Output the (X, Y) coordinate of the center of the cell containing the given text.  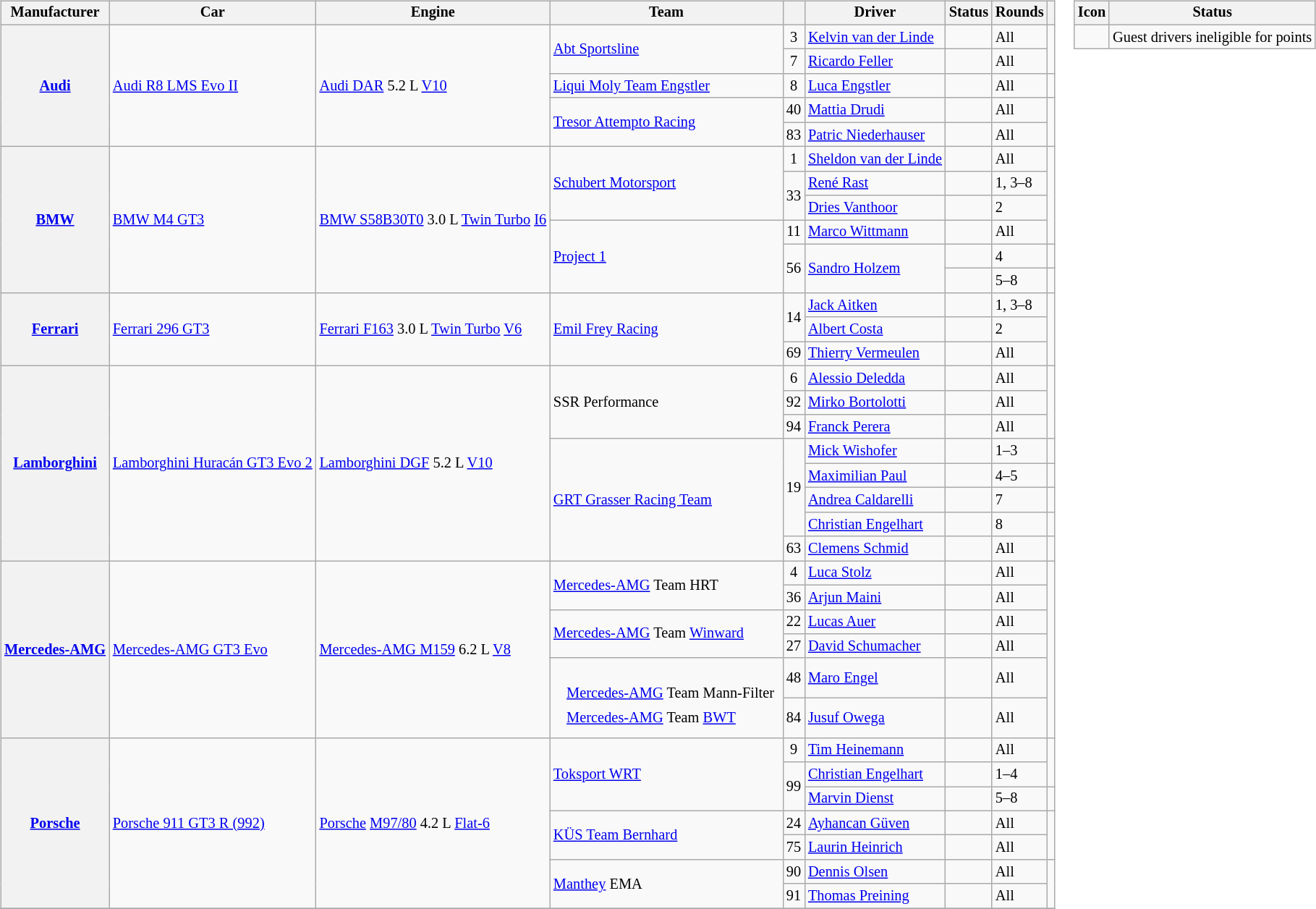
Maximilian Paul (875, 475)
84 (794, 718)
Franck Perera (875, 427)
40 (794, 110)
1 (794, 159)
Thomas Preining (875, 896)
75 (794, 847)
Liqui Moly Team Engstler (666, 86)
Sheldon van der Linde (875, 159)
Project 1 (666, 256)
Porsche M97/80 4.2 L Flat-6 (433, 823)
Thierry Vermeulen (875, 354)
9 (794, 750)
Mick Wishofer (875, 451)
BMW M4 GT3 (213, 220)
Jusuf Owega (875, 718)
Mercedes-AMG GT3 Evo (213, 650)
Team (666, 13)
Arjun Maini (875, 597)
Manufacturer (55, 13)
René Rast (875, 183)
Toksport WRT (666, 774)
Sandro Holzem (875, 268)
4–5 (1020, 475)
3 (794, 37)
Patric Niederhauser (875, 135)
Jack Aitken (875, 305)
24 (794, 823)
Driver (875, 13)
Mattia Drudi (875, 110)
Marvin Dienst (875, 799)
Ricardo Feller (875, 62)
Tresor Attempto Racing (666, 122)
Alessio Deledda (875, 378)
69 (794, 354)
Mercedes-AMG Team BWT (670, 718)
90 (794, 872)
1–3 (1020, 451)
Albert Costa (875, 329)
BMW S58B30T0 3.0 L Twin Turbo I6 (433, 220)
99 (794, 786)
Clemens Schmid (875, 549)
83 (794, 135)
Mercedes-AMG Team HRT (666, 585)
KÜS Team Bernhard (666, 835)
Lamborghini (55, 463)
Emil Frey Racing (666, 330)
BMW (55, 220)
Audi R8 LMS Evo II (213, 85)
Mirko Bortolotti (875, 402)
Mercedes-AMG (55, 650)
Manthey EMA (666, 884)
SSR Performance (666, 402)
91 (794, 896)
33 (794, 195)
Mercedes-AMG M159 6.2 L V8 (433, 650)
GRT Grasser Racing Team (666, 499)
Andrea Caldarelli (875, 500)
Ferrari F163 3.0 L Twin Turbo V6 (433, 330)
Audi DAR 5.2 L V10 (433, 85)
Maro Engel (875, 677)
6 (794, 378)
22 (794, 622)
27 (794, 646)
63 (794, 549)
Kelvin van der Linde (875, 37)
Guest drivers ineligible for points (1213, 37)
Abt Sportsline (666, 49)
Audi (55, 85)
48 (794, 677)
14 (794, 317)
Mercedes-AMG Team Mann-Filter (670, 693)
David Schumacher (875, 646)
Luca Engstler (875, 86)
Porsche 911 GT3 R (992) (213, 823)
Dennis Olsen (875, 872)
Porsche (55, 823)
Marco Wittmann (875, 232)
Ferrari (55, 330)
56 (794, 268)
Mercedes-AMG Team Winward (666, 634)
92 (794, 402)
Laurin Heinrich (875, 847)
Lamborghini DGF 5.2 L V10 (433, 463)
Ferrari 296 GT3 (213, 330)
11 (794, 232)
94 (794, 427)
Tim Heinemann (875, 750)
Ayhancan Güven (875, 823)
Dries Vanthoor (875, 208)
Engine (433, 13)
Car (213, 13)
Lucas Auer (875, 622)
Lamborghini Huracán GT3 Evo 2 (213, 463)
19 (794, 488)
36 (794, 597)
1–4 (1020, 774)
Luca Stolz (875, 573)
Rounds (1020, 13)
Icon (1092, 13)
Mercedes-AMG Team Mann-Filter Mercedes-AMG Team BWT (666, 698)
Schubert Motorsport (666, 184)
